Pinpoint the cell where the given text exists, returning its [x, y] midpoint coordinate. 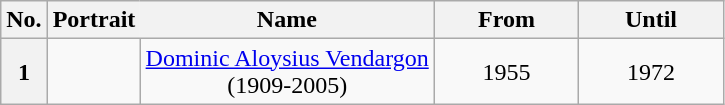
No. [24, 20]
From [506, 20]
Until [651, 20]
Portrait [94, 20]
1 [24, 72]
Name [287, 20]
1972 [651, 72]
Dominic Aloysius Vendargon (1909-2005) [287, 72]
1955 [506, 72]
